Capture the cell that displays the provided text and extract its [x, y] central coordinate. 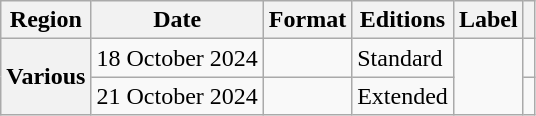
Standard [403, 58]
Various [46, 77]
Format [307, 20]
18 October 2024 [177, 58]
Region [46, 20]
Date [177, 20]
Extended [403, 96]
Label [488, 20]
21 October 2024 [177, 96]
Editions [403, 20]
